From the cell containing the given text, extract its center point as [X, Y] coordinate. 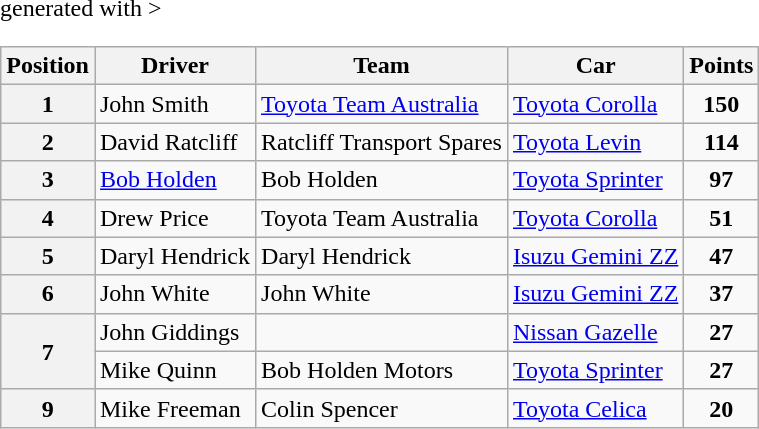
Toyota Celica [595, 408]
6 [48, 294]
1 [48, 104]
Position [48, 66]
Ratcliff Transport Spares [382, 142]
37 [722, 294]
51 [722, 218]
20 [722, 408]
Drew Price [174, 218]
Bob Holden Motors [382, 370]
Car [595, 66]
2 [48, 142]
John Giddings [174, 332]
97 [722, 180]
150 [722, 104]
Points [722, 66]
9 [48, 408]
John Smith [174, 104]
Nissan Gazelle [595, 332]
4 [48, 218]
Team [382, 66]
Toyota Levin [595, 142]
Colin Spencer [382, 408]
5 [48, 256]
7 [48, 351]
David Ratcliff [174, 142]
47 [722, 256]
3 [48, 180]
Driver [174, 66]
114 [722, 142]
Mike Freeman [174, 408]
Mike Quinn [174, 370]
